Detect which cell encompasses the target text, then output its [X, Y] center coordinate. 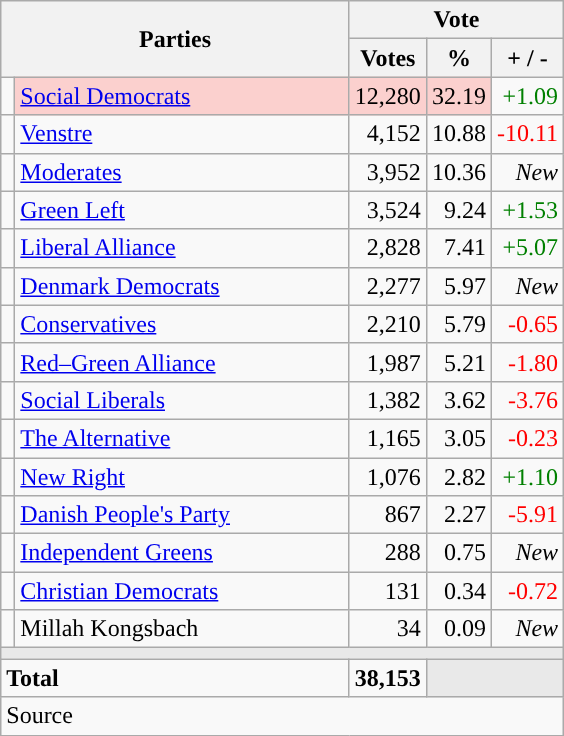
Green Left [182, 210]
+5.07 [527, 248]
-5.91 [527, 515]
Independent Greens [182, 553]
Moderates [182, 172]
0.34 [458, 591]
Red–Green Alliance [182, 362]
2.27 [458, 515]
0.09 [458, 629]
7.41 [458, 248]
Votes [388, 58]
5.21 [458, 362]
10.36 [458, 172]
Vote [456, 20]
0.75 [458, 553]
Venstre [182, 134]
38,153 [388, 678]
Conservatives [182, 324]
10.88 [458, 134]
-1.80 [527, 362]
1,076 [388, 477]
-0.23 [527, 438]
12,280 [388, 96]
-0.72 [527, 591]
Parties [176, 39]
The Alternative [182, 438]
1,165 [388, 438]
Danish People's Party [182, 515]
Social Liberals [182, 400]
867 [388, 515]
+ / - [527, 58]
Denmark Democrats [182, 286]
34 [388, 629]
-0.65 [527, 324]
32.19 [458, 96]
1,382 [388, 400]
+1.09 [527, 96]
9.24 [458, 210]
Liberal Alliance [182, 248]
-3.76 [527, 400]
1,987 [388, 362]
3,952 [388, 172]
+1.10 [527, 477]
+1.53 [527, 210]
Source [282, 716]
2,277 [388, 286]
Social Democrats [182, 96]
2,828 [388, 248]
Millah Kongsbach [182, 629]
4,152 [388, 134]
Christian Democrats [182, 591]
3.62 [458, 400]
Total [176, 678]
131 [388, 591]
2,210 [388, 324]
New Right [182, 477]
% [458, 58]
2.82 [458, 477]
3,524 [388, 210]
288 [388, 553]
5.97 [458, 286]
3.05 [458, 438]
5.79 [458, 324]
-10.11 [527, 134]
